Return the [X, Y] coordinate for the center point of the cell that contains the specified text.  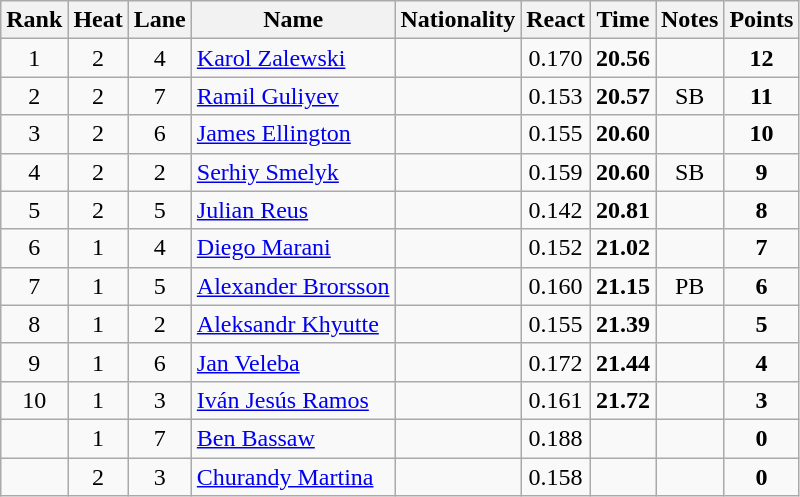
0.142 [556, 210]
20.81 [622, 210]
21.39 [622, 324]
React [556, 20]
Nationality [458, 20]
Name [293, 20]
21.15 [622, 286]
0.172 [556, 362]
Heat [98, 20]
0.160 [556, 286]
20.56 [622, 58]
Jan Veleba [293, 362]
0.158 [556, 477]
Notes [690, 20]
Karol Zalewski [293, 58]
11 [762, 96]
Rank [34, 20]
21.02 [622, 248]
Julian Reus [293, 210]
21.44 [622, 362]
0.153 [556, 96]
0.152 [556, 248]
Lane [160, 20]
James Ellington [293, 134]
Diego Marani [293, 248]
0.159 [556, 172]
Alexander Brorsson [293, 286]
PB [690, 286]
0.170 [556, 58]
Time [622, 20]
0.188 [556, 438]
Ben Bassaw [293, 438]
Points [762, 20]
0.161 [556, 400]
12 [762, 58]
Churandy Martina [293, 477]
21.72 [622, 400]
Ramil Guliyev [293, 96]
Aleksandr Khyutte [293, 324]
20.57 [622, 96]
Iván Jesús Ramos [293, 400]
Serhiy Smelyk [293, 172]
